Detect which cell encompasses the target text, then output its (X, Y) center coordinate. 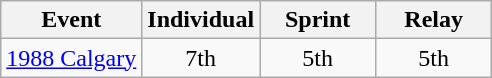
Relay (434, 20)
1988 Calgary (72, 58)
Individual (201, 20)
Event (72, 20)
7th (201, 58)
Sprint (318, 20)
